Output the (X, Y) coordinate of the center of the cell containing the given text.  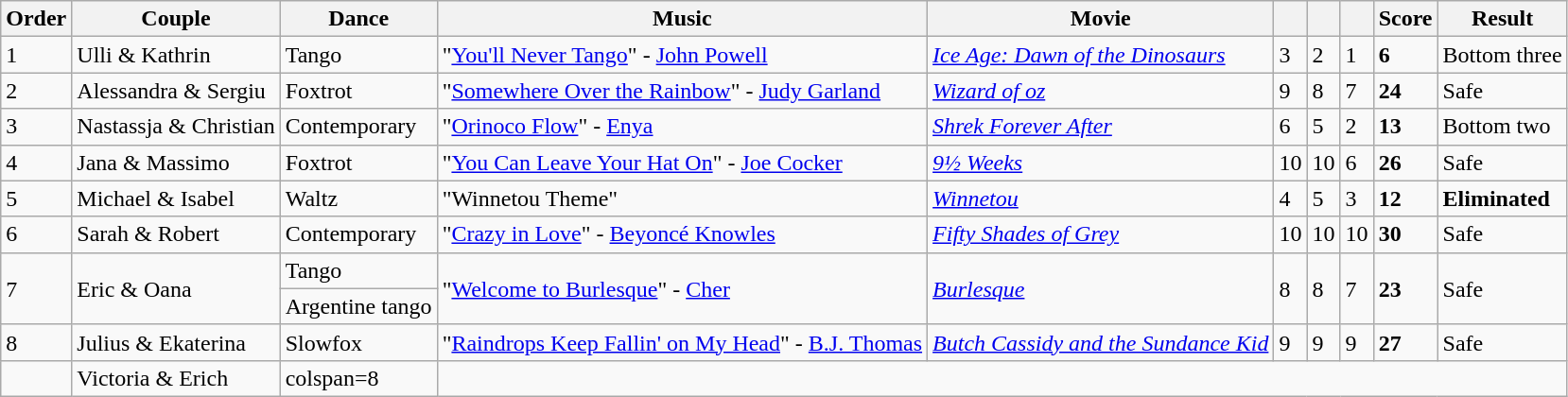
Bottom two (1502, 127)
Alessandra & Sergiu (176, 91)
Music (682, 19)
9½ Weeks (1101, 163)
"Winnetou Theme" (682, 198)
colspan=8 (358, 378)
Ice Age: Dawn of the Dinosaurs (1101, 55)
Julius & Ekaterina (176, 342)
"Orinoco Flow" - Enya (682, 127)
Result (1502, 19)
"You Can Leave Your Hat On" - Joe Cocker (682, 163)
Slowfox (358, 342)
"You'll Never Tango" - John Powell (682, 55)
Michael & Isabel (176, 198)
Butch Cassidy and the Sundance Kid (1101, 342)
Nastassja & Christian (176, 127)
"Crazy in Love" - Beyoncé Knowles (682, 234)
Bottom three (1502, 55)
Jana & Massimo (176, 163)
"Welcome to Burlesque" - Cher (682, 288)
"Somewhere Over the Rainbow" - Judy Garland (682, 91)
Score (1405, 19)
Eric & Oana (176, 288)
Eliminated (1502, 198)
Couple (176, 19)
Order (36, 19)
Shrek Forever After (1101, 127)
Ulli & Kathrin (176, 55)
24 (1405, 91)
23 (1405, 288)
Sarah & Robert (176, 234)
27 (1405, 342)
Argentine tango (358, 306)
Waltz (358, 198)
Victoria & Erich (176, 378)
Wizard of oz (1101, 91)
12 (1405, 198)
Fifty Shades of Grey (1101, 234)
Burlesque (1101, 288)
Movie (1101, 19)
26 (1405, 163)
"Raindrops Keep Fallin' on My Head" - B.J. Thomas (682, 342)
30 (1405, 234)
Dance (358, 19)
13 (1405, 127)
Winnetou (1101, 198)
